Identify which cell holds the provided text, then report its [x, y] central coordinate. 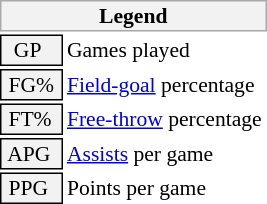
FG% [31, 85]
FT% [31, 120]
PPG [31, 188]
Legend [134, 16]
GP [31, 50]
Free-throw percentage [166, 120]
APG [31, 154]
Assists per game [166, 154]
Games played [166, 50]
Points per game [166, 188]
Field-goal percentage [166, 85]
